Pinpoint the cell where the given text exists, returning its (x, y) midpoint coordinate. 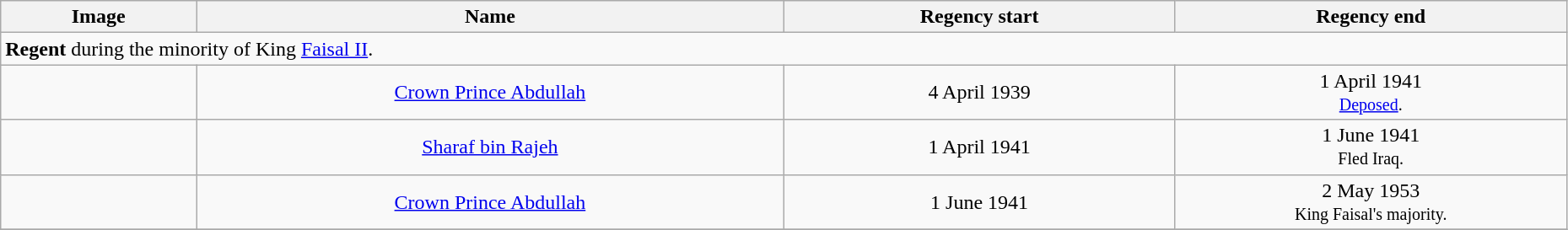
1 June 1941Fled Iraq. (1371, 147)
1 June 1941 (979, 202)
Regent during the minority of King Faisal II. (784, 49)
1 April 1941 (979, 147)
Regency start (979, 17)
Regency end (1371, 17)
Sharaf bin Rajeh (490, 147)
Name (490, 17)
4 April 1939 (979, 93)
Image (99, 17)
2 May 1953King Faisal's majority. (1371, 202)
1 April 1941Deposed. (1371, 93)
